Search for the cell housing the specified text and yield its (X, Y) center coordinate. 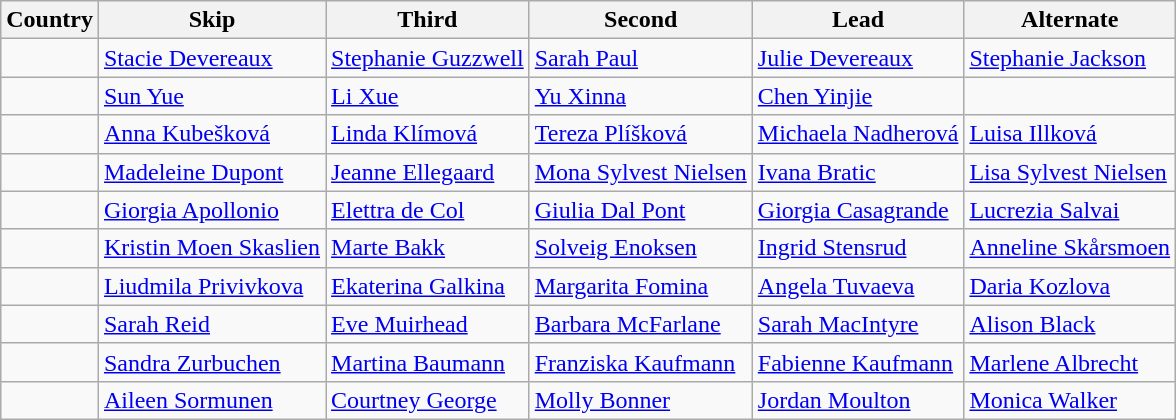
Marte Bakk (428, 248)
Ingrid Stensrud (858, 248)
Alternate (1070, 20)
Ekaterina Galkina (428, 286)
Molly Bonner (640, 400)
Yu Xinna (640, 96)
Marlene Albrecht (1070, 362)
Lisa Sylvest Nielsen (1070, 172)
Liudmila Privivkova (212, 286)
Anneline Skårsmoen (1070, 248)
Margarita Fomina (640, 286)
Alison Black (1070, 324)
Stephanie Jackson (1070, 58)
Sandra Zurbuchen (212, 362)
Giulia Dal Pont (640, 210)
Stephanie Guzzwell (428, 58)
Giorgia Casagrande (858, 210)
Jordan Moulton (858, 400)
Barbara McFarlane (640, 324)
Sarah MacIntyre (858, 324)
Mona Sylvest Nielsen (640, 172)
Anna Kubešková (212, 134)
Franziska Kaufmann (640, 362)
Li Xue (428, 96)
Skip (212, 20)
Madeleine Dupont (212, 172)
Sun Yue (212, 96)
Martina Baumann (428, 362)
Monica Walker (1070, 400)
Second (640, 20)
Angela Tuvaeva (858, 286)
Aileen Sormunen (212, 400)
Fabienne Kaufmann (858, 362)
Sarah Reid (212, 324)
Giorgia Apollonio (212, 210)
Luisa Illková (1070, 134)
Tereza Plíšková (640, 134)
Courtney George (428, 400)
Lead (858, 20)
Third (428, 20)
Linda Klímová (428, 134)
Eve Muirhead (428, 324)
Solveig Enoksen (640, 248)
Country (50, 20)
Chen Yinjie (858, 96)
Lucrezia Salvai (1070, 210)
Daria Kozlova (1070, 286)
Ivana Bratic (858, 172)
Stacie Devereaux (212, 58)
Kristin Moen Skaslien (212, 248)
Michaela Nadherová (858, 134)
Sarah Paul (640, 58)
Elettra de Col (428, 210)
Julie Devereaux (858, 58)
Jeanne Ellegaard (428, 172)
